Detect which cell encompasses the target text, then output its [x, y] center coordinate. 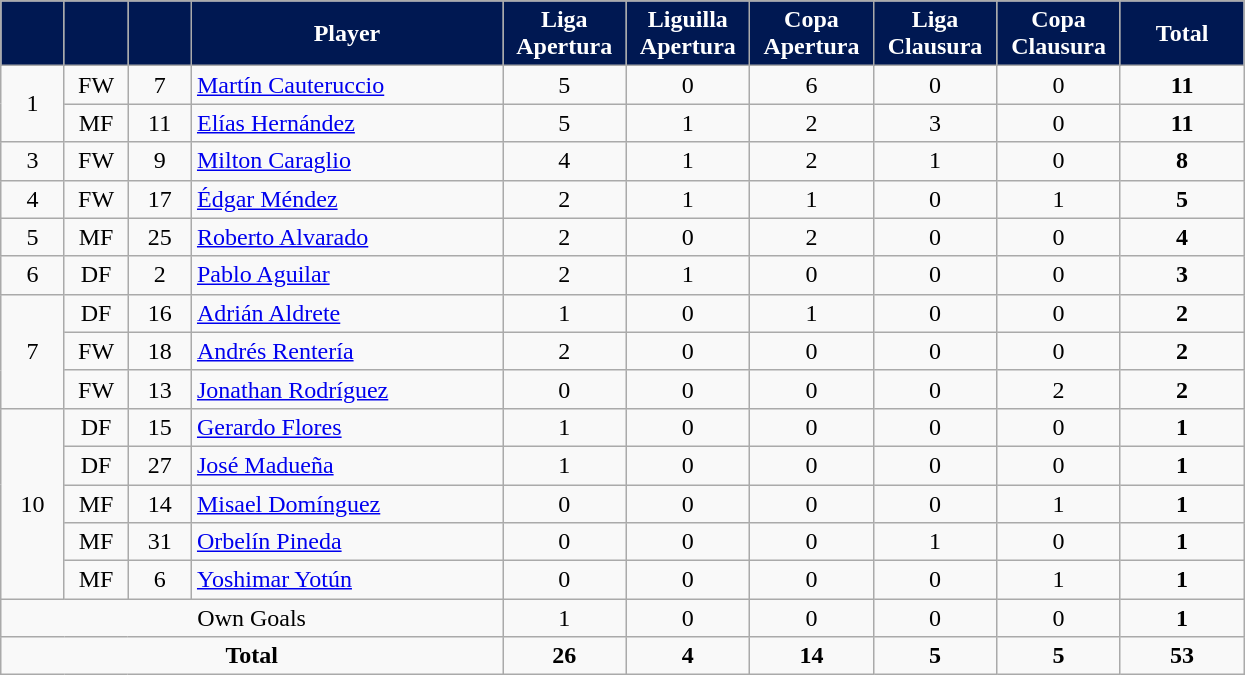
15 [160, 427]
31 [160, 542]
Martín Cauteruccio [346, 85]
Andrés Rentería [346, 351]
Player [346, 34]
Édgar Méndez [346, 199]
18 [160, 351]
9 [160, 161]
Own Goals [252, 618]
16 [160, 313]
José Madueña [346, 465]
Roberto Alvarado [346, 237]
Copa Clausura [1059, 34]
10 [33, 503]
Liguilla Apertura [688, 34]
Liga Clausura [935, 34]
13 [160, 389]
Jonathan Rodríguez [346, 389]
Adrián Aldrete [346, 313]
25 [160, 237]
8 [1182, 161]
Misael Domínguez [346, 503]
Orbelín Pineda [346, 542]
Liga Apertura [564, 34]
27 [160, 465]
Pablo Aguilar [346, 275]
Copa Apertura [812, 34]
Elías Hernández [346, 123]
Gerardo Flores [346, 427]
Milton Caraglio [346, 161]
26 [564, 656]
53 [1182, 656]
17 [160, 199]
Yoshimar Yotún [346, 580]
